Identify which cell holds the provided text, then report its [x, y] central coordinate. 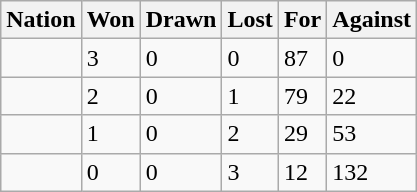
132 [372, 172]
Lost [250, 20]
53 [372, 134]
79 [302, 96]
Against [372, 20]
12 [302, 172]
For [302, 20]
Drawn [181, 20]
22 [372, 96]
Nation [41, 20]
87 [302, 58]
Won [110, 20]
29 [302, 134]
